Locate the cell with the specified text and output its [X, Y] center coordinate. 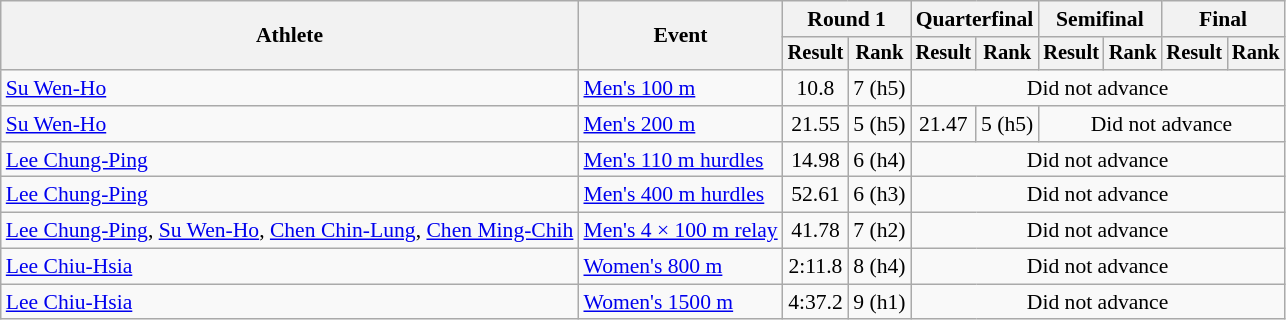
Men's 200 m [680, 124]
Lee Chung-Ping, Su Wen-Ho, Chen Chin-Lung, Chen Ming-Chih [290, 231]
52.61 [816, 195]
10.8 [816, 88]
6 (h4) [879, 160]
41.78 [816, 231]
Semifinal [1100, 19]
7 (h2) [879, 231]
Men's 110 m hurdles [680, 160]
9 (h1) [879, 302]
Men's 100 m [680, 88]
7 (h5) [879, 88]
Women's 800 m [680, 267]
Quarterfinal [975, 19]
2:11.8 [816, 267]
6 (h3) [879, 195]
Event [680, 36]
14.98 [816, 160]
Final [1222, 19]
Women's 1500 m [680, 302]
Round 1 [847, 19]
21.55 [816, 124]
Men's 4 × 100 m relay [680, 231]
Men's 400 m hurdles [680, 195]
8 (h4) [879, 267]
21.47 [944, 124]
4:37.2 [816, 302]
Athlete [290, 36]
